Output the (X, Y) coordinate of the center of the cell containing the given text.  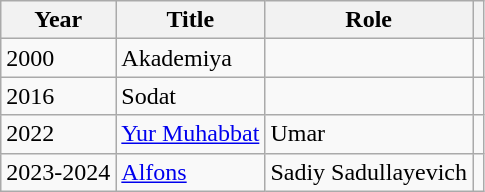
Sodat (190, 96)
Sadiy Sadullayevich (369, 172)
2016 (58, 96)
Role (369, 20)
Title (190, 20)
2022 (58, 134)
Umar (369, 134)
2000 (58, 58)
Akademiya (190, 58)
Alfons (190, 172)
Year (58, 20)
Yur Muhabbat (190, 134)
2023-2024 (58, 172)
